Extract the [x, y] coordinate from the center of the cell holding the provided text.  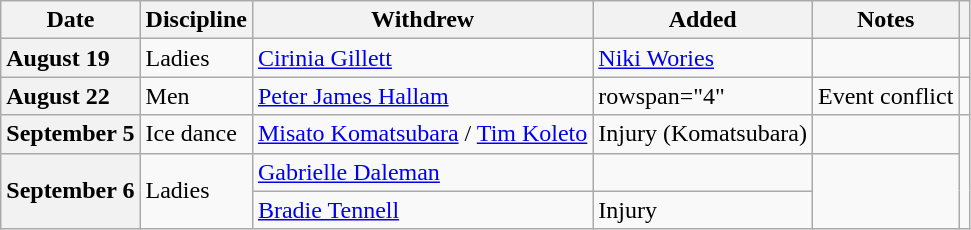
Withdrew [422, 20]
September 6 [70, 191]
September 5 [70, 134]
rowspan="4" [703, 96]
Notes [885, 20]
Men [196, 96]
Injury [703, 210]
Misato Komatsubara / Tim Koleto [422, 134]
August 19 [70, 58]
Gabrielle Daleman [422, 172]
Ice dance [196, 134]
Injury (Komatsubara) [703, 134]
Event conflict [885, 96]
Peter James Hallam [422, 96]
Niki Wories [703, 58]
Cirinia Gillett [422, 58]
Date [70, 20]
Added [703, 20]
August 22 [70, 96]
Bradie Tennell [422, 210]
Discipline [196, 20]
